Pinpoint the cell where the given text exists, returning its [X, Y] midpoint coordinate. 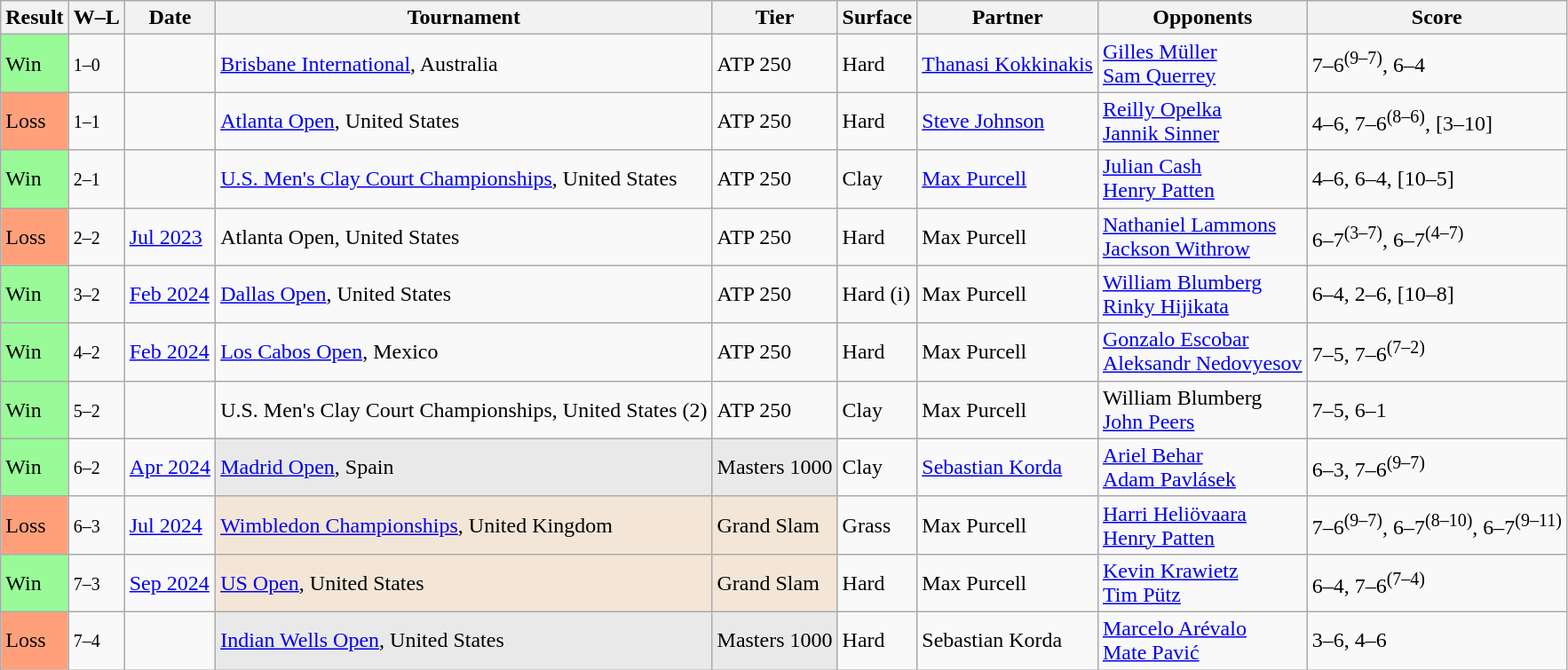
Marcelo Arévalo Mate Pavić [1202, 641]
Hard (i) [877, 295]
Gonzalo Escobar Aleksandr Nedovyesov [1202, 351]
4–6, 7–6(8–6), [3–10] [1437, 121]
7–5, 7–6(7–2) [1437, 351]
1–1 [96, 121]
Reilly Opelka Jannik Sinner [1202, 121]
Julian Cash Henry Patten [1202, 179]
4–2 [96, 351]
6–3 [96, 525]
Score [1437, 18]
1–0 [96, 64]
Harri Heliövaara Henry Patten [1202, 525]
Indian Wells Open, United States [463, 641]
2–2 [96, 236]
Tier [774, 18]
6–2 [96, 467]
William Blumberg John Peers [1202, 410]
Madrid Open, Spain [463, 467]
Opponents [1202, 18]
Thanasi Kokkinakis [1008, 64]
3–2 [96, 295]
7–6(9–7), 6–4 [1437, 64]
William Blumberg Rinky Hijikata [1202, 295]
6–3, 7–6(9–7) [1437, 467]
Surface [877, 18]
7–6(9–7), 6–7(8–10), 6–7(9–11) [1437, 525]
2–1 [96, 179]
Sep 2024 [170, 582]
Result [35, 18]
7–3 [96, 582]
Dallas Open, United States [463, 295]
5–2 [96, 410]
6–7(3–7), 6–7(4–7) [1437, 236]
Date [170, 18]
Grass [877, 525]
Partner [1008, 18]
Apr 2024 [170, 467]
7–5, 6–1 [1437, 410]
6–4, 7–6(7–4) [1437, 582]
Wimbledon Championships, United Kingdom [463, 525]
7–4 [96, 641]
Jul 2024 [170, 525]
U.S. Men's Clay Court Championships, United States (2) [463, 410]
Gilles Müller Sam Querrey [1202, 64]
Brisbane International, Australia [463, 64]
Steve Johnson [1008, 121]
4–6, 6–4, [10–5] [1437, 179]
Kevin Krawietz Tim Pütz [1202, 582]
W–L [96, 18]
6–4, 2–6, [10–8] [1437, 295]
Ariel Behar Adam Pavlásek [1202, 467]
Jul 2023 [170, 236]
US Open, United States [463, 582]
U.S. Men's Clay Court Championships, United States [463, 179]
3–6, 4–6 [1437, 641]
Nathaniel Lammons Jackson Withrow [1202, 236]
Tournament [463, 18]
Los Cabos Open, Mexico [463, 351]
